Find where the given text appears and provide that cell's center as [X, Y] coordinate. 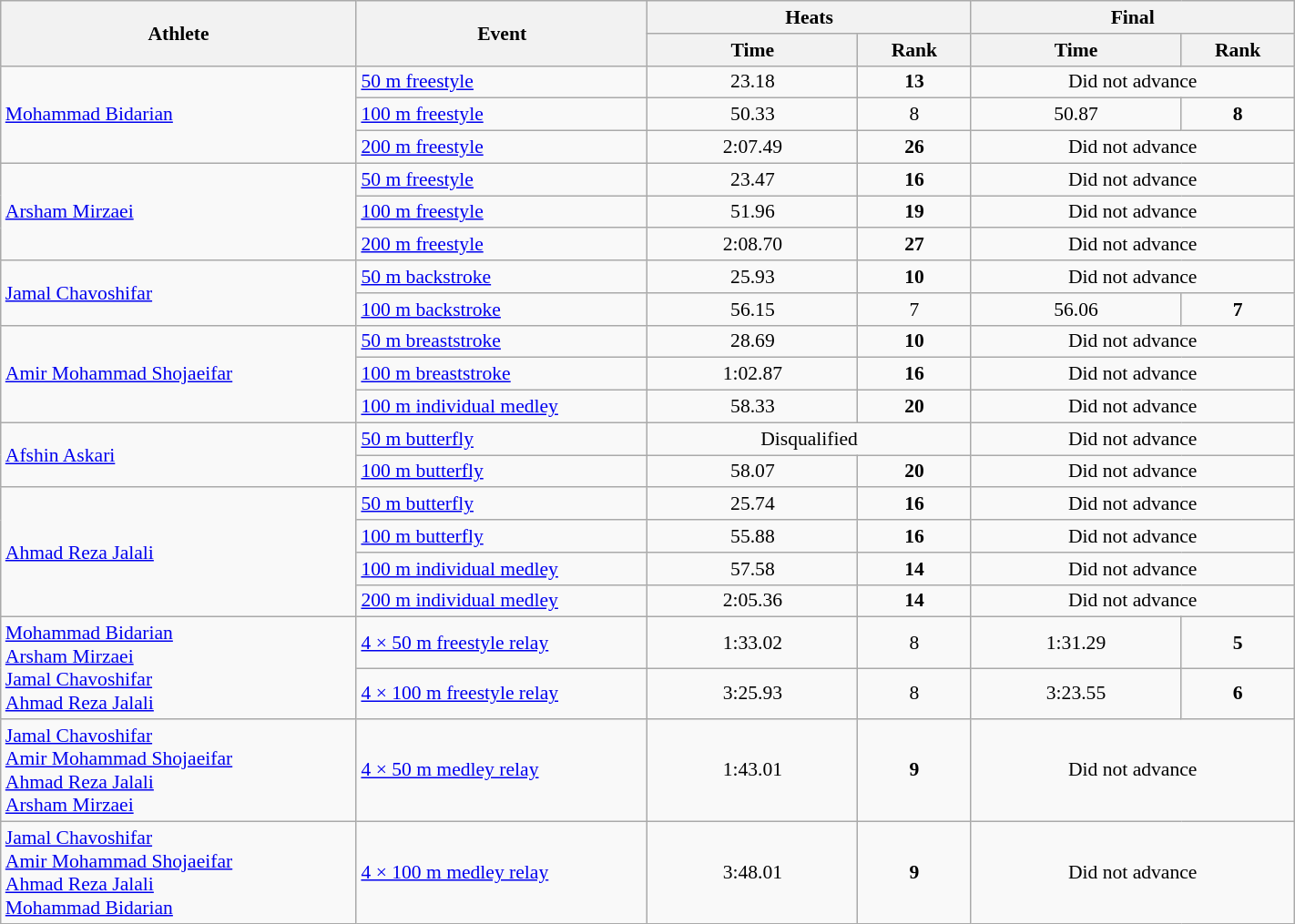
100 m backstroke [502, 310]
23.18 [752, 82]
50 m breaststroke [502, 341]
3:25.93 [752, 694]
56.06 [1076, 310]
200 m individual medley [502, 601]
50.87 [1076, 115]
28.69 [752, 341]
23.47 [752, 179]
5 [1238, 643]
50 m backstroke [502, 277]
Heats [809, 17]
Event [502, 33]
13 [914, 82]
26 [914, 147]
4 × 100 m medley relay [502, 872]
25.93 [752, 277]
4 × 50 m freestyle relay [502, 643]
4 × 100 m freestyle relay [502, 694]
1:31.29 [1076, 643]
19 [914, 212]
Athlete [178, 33]
1:43.01 [752, 770]
Afshin Askari [178, 455]
25.74 [752, 504]
Ahmad Reza Jalali [178, 553]
6 [1238, 694]
Jamal ChavoshifarAmir Mohammad ShojaeifarAhmad Reza JalaliArsham Mirzaei [178, 770]
Final [1133, 17]
57.58 [752, 569]
50.33 [752, 115]
2:07.49 [752, 147]
1:02.87 [752, 374]
Jamal Chavoshifar [178, 293]
Jamal ChavoshifarAmir Mohammad ShojaeifarAhmad Reza JalaliMohammad Bidarian [178, 872]
Mohammad BidarianArsham MirzaeiJamal ChavoshifarAhmad Reza Jalali [178, 668]
51.96 [752, 212]
2:08.70 [752, 245]
56.15 [752, 310]
Arsham Mirzaei [178, 211]
58.33 [752, 407]
Amir Mohammad Shojaeifar [178, 373]
Disqualified [809, 439]
Mohammad Bidarian [178, 115]
58.07 [752, 472]
2:05.36 [752, 601]
4 × 50 m medley relay [502, 770]
1:33.02 [752, 643]
27 [914, 245]
55.88 [752, 536]
3:48.01 [752, 872]
3:23.55 [1076, 694]
100 m breaststroke [502, 374]
